Provide the [X, Y] coordinate of the cell's center where the given text is located.  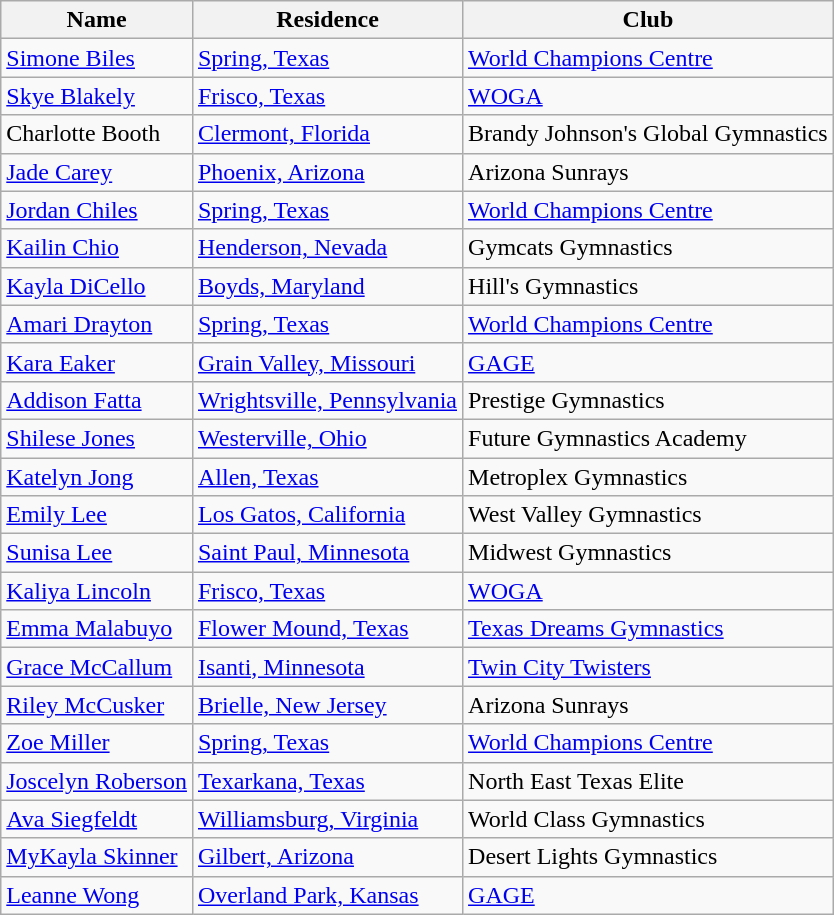
Simone Biles [97, 58]
Grain Valley, Missouri [327, 362]
Texas Dreams Gymnastics [648, 629]
Ava Siegfeldt [97, 819]
Grace McCallum [97, 667]
Metroplex Gymnastics [648, 477]
Hill's Gymnastics [648, 286]
Sunisa Lee [97, 553]
Gymcats Gymnastics [648, 248]
Name [97, 20]
Jade Carey [97, 172]
Addison Fatta [97, 400]
Club [648, 20]
Brandy Johnson's Global Gymnastics [648, 134]
Flower Mound, Texas [327, 629]
Future Gymnastics Academy [648, 438]
Wrightsville, Pennsylvania [327, 400]
Katelyn Jong [97, 477]
Gilbert, Arizona [327, 857]
Prestige Gymnastics [648, 400]
Leanne Wong [97, 895]
Kailin Chio [97, 248]
Midwest Gymnastics [648, 553]
Williamsburg, Virginia [327, 819]
Westerville, Ohio [327, 438]
West Valley Gymnastics [648, 515]
Henderson, Nevada [327, 248]
Twin City Twisters [648, 667]
Allen, Texas [327, 477]
Amari Drayton [97, 324]
Emma Malabuyo [97, 629]
Kaliya Lincoln [97, 591]
Shilese Jones [97, 438]
Clermont, Florida [327, 134]
Residence [327, 20]
Kara Eaker [97, 362]
Charlotte Booth [97, 134]
Brielle, New Jersey [327, 705]
Isanti, Minnesota [327, 667]
Overland Park, Kansas [327, 895]
Phoenix, Arizona [327, 172]
Skye Blakely [97, 96]
Riley McCusker [97, 705]
Desert Lights Gymnastics [648, 857]
Texarkana, Texas [327, 781]
Joscelyn Roberson [97, 781]
Los Gatos, California [327, 515]
Jordan Chiles [97, 210]
North East Texas Elite [648, 781]
Saint Paul, Minnesota [327, 553]
World Class Gymnastics [648, 819]
Emily Lee [97, 515]
Zoe Miller [97, 743]
Kayla DiCello [97, 286]
MyKayla Skinner [97, 857]
Boyds, Maryland [327, 286]
